Return the [X, Y] coordinate for the center point of the cell that contains the specified text.  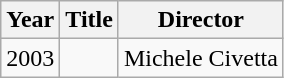
Year [30, 20]
2003 [30, 58]
Title [90, 20]
Director [200, 20]
Michele Civetta [200, 58]
